Return the [X, Y] coordinate for the center point of the cell that contains the specified text.  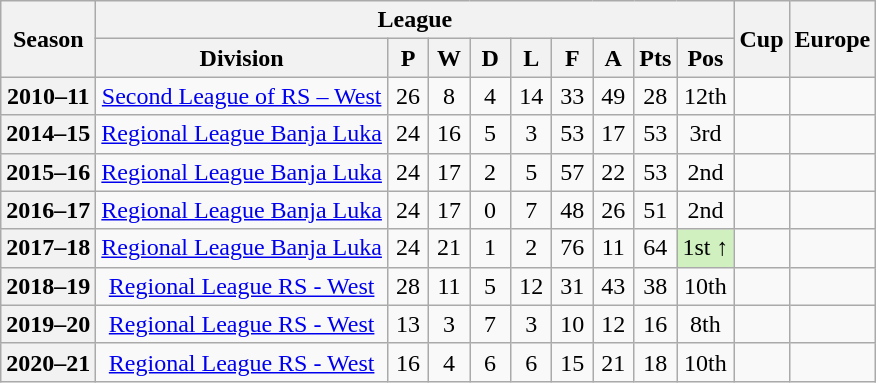
49 [614, 96]
76 [572, 248]
Pts [656, 58]
43 [614, 286]
Europe [832, 39]
13 [408, 324]
64 [656, 248]
12th [706, 96]
F [572, 58]
Pos [706, 58]
33 [572, 96]
D [490, 58]
2019–20 [48, 324]
A [614, 58]
14 [532, 96]
2010–11 [48, 96]
L [532, 58]
2014–15 [48, 134]
1st ↑ [706, 248]
51 [656, 210]
2018–19 [48, 286]
3rd [706, 134]
18 [656, 362]
8th [706, 324]
15 [572, 362]
Cup [762, 39]
38 [656, 286]
2015–16 [48, 172]
22 [614, 172]
Division [242, 58]
1 [490, 248]
57 [572, 172]
2016–17 [48, 210]
8 [450, 96]
0 [490, 210]
2020–21 [48, 362]
W [450, 58]
Season [48, 39]
48 [572, 210]
League [415, 20]
Second League of RS – West [242, 96]
P [408, 58]
10 [572, 324]
2017–18 [48, 248]
31 [572, 286]
